Detect which cell encompasses the target text, then output its (X, Y) center coordinate. 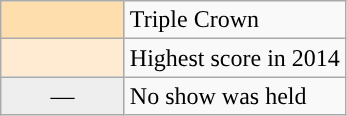
— (63, 96)
Highest score in 2014 (234, 58)
No show was held (234, 96)
Triple Crown (234, 20)
